Return the [x, y] coordinate for the center point of the cell that contains the specified text.  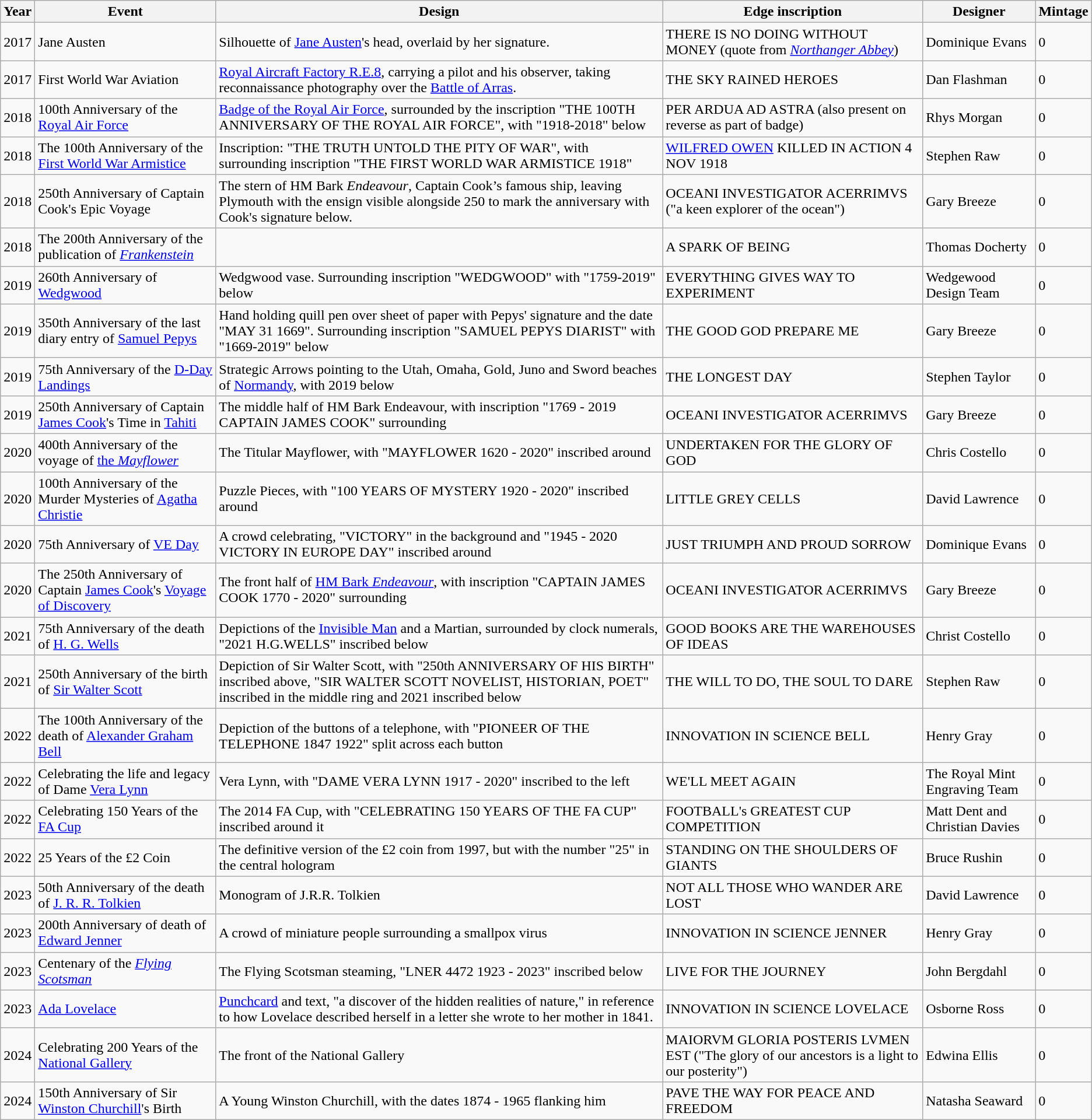
Centenary of the Flying Scotsman [125, 971]
Celebrating the life and legacy of Dame Vera Lynn [125, 782]
John Bergdahl [979, 971]
WE'LL MEET AGAIN [793, 782]
The definitive version of the £2 coin from 1997, but with the number "25" in the central hologram [439, 857]
400th Anniversary of the voyage of the Mayflower [125, 453]
OCEANI INVESTIGATOR ACERRIMVS ("a keen explorer of the ocean") [793, 201]
Edge inscription [793, 12]
260th Anniversary of Wedgwood [125, 285]
200th Anniversary of death of Edward Jenner [125, 933]
WILFRED OWEN KILLED IN ACTION 4 NOV 1918 [793, 155]
The 100th Anniversary of the death of Alexander Graham Bell [125, 736]
UNDERTAKEN FOR THE GLORY OF GOD [793, 453]
FOOTBALL's GREATEST CUP COMPETITION [793, 819]
Royal Aircraft Factory R.E.8, carrying a pilot and his observer, taking reconnaissance photography over the Battle of Arras. [439, 79]
Monogram of J.R.R. Tolkien [439, 895]
250th Anniversary of Captain Cook's Epic Voyage [125, 201]
The 2014 FA Cup, with "CELEBRATING 150 YEARS OF THE FA CUP" inscribed around it [439, 819]
The Titular Mayflower, with "MAYFLOWER 1620 - 2020" inscribed around [439, 453]
INNOVATION IN SCIENCE JENNER [793, 933]
STANDING ON THE SHOULDERS OF GIANTS [793, 857]
Bruce Rushin [979, 857]
Puzzle Pieces, with "100 YEARS OF MYSTERY 1920 - 2020" inscribed around [439, 498]
THE LONGEST DAY [793, 377]
GOOD BOOKS ARE THE WAREHOUSES OF IDEAS [793, 636]
Rhys Morgan [979, 118]
The Royal Mint Engraving Team [979, 782]
250th Anniversary of the birth of Sir Walter Scott [125, 682]
Jane Austen [125, 42]
75th Anniversary of the death of H. G. Wells [125, 636]
A Young Winston Churchill, with the dates 1874 - 1965 flanking him [439, 1100]
A crowd of miniature people surrounding a smallpox virus [439, 933]
Event [125, 12]
Celebrating 150 Years of the FA Cup [125, 819]
NOT ALL THOSE WHO WANDER ARE LOST [793, 895]
Design [439, 12]
The front half of HM Bark Endeavour, with inscription "CAPTAIN JAMES COOK 1770 - 2020" surrounding [439, 590]
150th Anniversary of Sir Winston Churchill's Birth [125, 1100]
The Flying Scotsman steaming, "LNER 4472 1923 - 2023" inscribed below [439, 971]
Thomas Docherty [979, 247]
The front of the National Gallery [439, 1055]
Dan Flashman [979, 79]
Edwina Ellis [979, 1055]
Designer [979, 12]
Wedgewood Design Team [979, 285]
Christ Costello [979, 636]
PAVE THE WAY FOR PEACE AND FREEDOM [793, 1100]
MAIORVM GLORIA POSTERIS LVMEN EST ("The glory of our ancestors is a light to our posterity") [793, 1055]
250th Anniversary of Captain James Cook's Time in Tahiti [125, 414]
INNOVATION IN SCIENCE LOVELACE [793, 1009]
LITTLE GREY CELLS [793, 498]
A SPARK OF BEING [793, 247]
First World War Aviation [125, 79]
THE WILL TO DO, THE SOUL TO DARE [793, 682]
100th Anniversary of the Murder Mysteries of Agatha Christie [125, 498]
Mintage [1063, 12]
Wedgwood vase. Surrounding inscription "WEDGWOOD" with "1759-2019" below [439, 285]
A crowd celebrating, "VICTORY" in the background and "1945 - 2020 VICTORY IN EUROPE DAY" inscribed around [439, 545]
The 100th Anniversary of the First World War Armistice [125, 155]
The middle half of HM Bark Endeavour, with inscription "1769 - 2019 CAPTAIN JAMES COOK" surrounding [439, 414]
JUST TRIUMPH AND PROUD SORROW [793, 545]
Celebrating 200 Years of the National Gallery [125, 1055]
Badge of the Royal Air Force, surrounded by the inscription "THE 100TH ANNIVERSARY OF THE ROYAL AIR FORCE", with "1918-2018" below [439, 118]
INNOVATION IN SCIENCE BELL [793, 736]
Vera Lynn, with "DAME VERA LYNN 1917 - 2020" inscribed to the left [439, 782]
Matt Dent and Christian Davies [979, 819]
100th Anniversary of the Royal Air Force [125, 118]
75th Anniversary of the D-Day Landings [125, 377]
The 200th Anniversary of the publication of Frankenstein [125, 247]
LIVE FOR THE JOURNEY [793, 971]
THE SKY RAINED HEROES [793, 79]
Natasha Seaward [979, 1100]
The 250th Anniversary of Captain James Cook's Voyage of Discovery [125, 590]
Silhouette of Jane Austen's head, overlaid by her signature. [439, 42]
350th Anniversary of the last diary entry of Samuel Pepys [125, 331]
75th Anniversary of VE Day [125, 545]
Depiction of the buttons of a telephone, with "PIONEER OF THE TELEPHONE 1847 1922" split across each button [439, 736]
Stephen Taylor [979, 377]
25 Years of the £2 Coin [125, 857]
PER ARDUA AD ASTRA (also present on reverse as part of badge) [793, 118]
Osborne Ross [979, 1009]
THERE IS NO DOING WITHOUT MONEY (quote from Northanger Abbey) [793, 42]
EVERYTHING GIVES WAY TO EXPERIMENT [793, 285]
Strategic Arrows pointing to the Utah, Omaha, Gold, Juno and Sword beaches of Normandy, with 2019 below [439, 377]
Year [17, 12]
Depictions of the Invisible Man and a Martian, surrounded by clock numerals, "2021 H.G.WELLS" inscribed below [439, 636]
Chris Costello [979, 453]
50th Anniversary of the death of J. R. R. Tolkien [125, 895]
Ada Lovelace [125, 1009]
THE GOOD GOD PREPARE ME [793, 331]
Inscription: "THE TRUTH UNTOLD THE PITY OF WAR", with surrounding inscription "THE FIRST WORLD WAR ARMISTICE 1918" [439, 155]
